From the cell containing the given text, extract its center point as [x, y] coordinate. 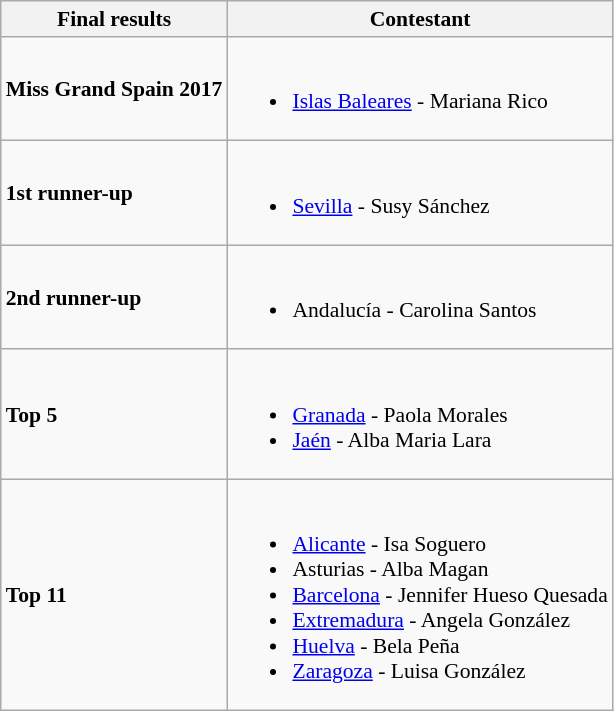
2nd runner-up [114, 297]
Top 5 [114, 415]
1st runner-up [114, 193]
Andalucía - Carolina Santos [420, 297]
Sevilla - Susy Sánchez [420, 193]
Contestant [420, 19]
Alicante - Isa SogueroAsturias - Alba MaganBarcelona - Jennifer Hueso QuesadaExtremadura - Angela GonzálezHuelva - Bela PeñaZaragoza - Luisa González [420, 595]
Top 11 [114, 595]
Granada - Paola MoralesJaén - Alba Maria Lara [420, 415]
Islas Baleares - Mariana Rico [420, 89]
Final results [114, 19]
Miss Grand Spain 2017 [114, 89]
